Find where the given text appears and provide that cell's center as (X, Y) coordinate. 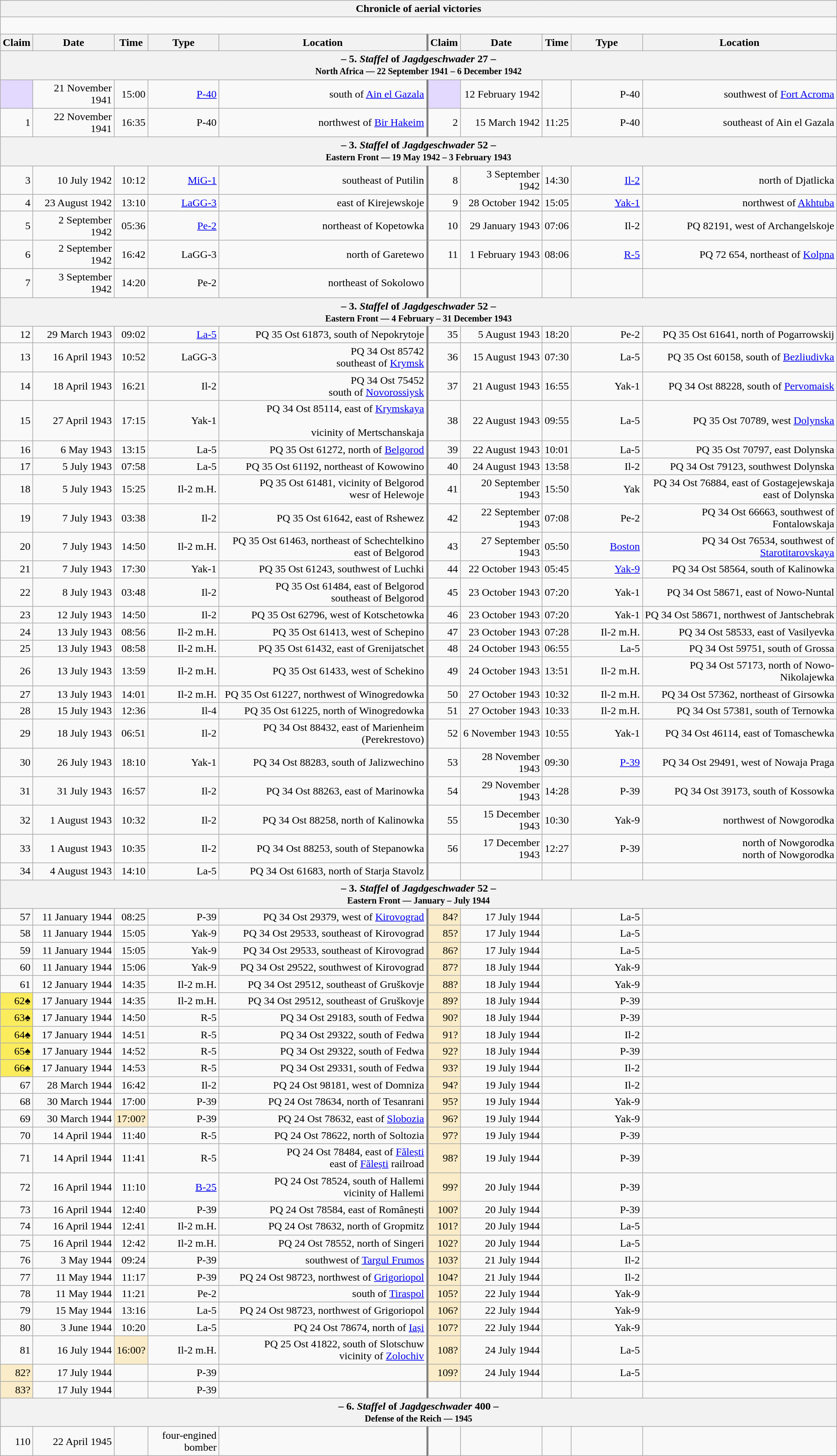
Chronicle of aerial victories (418, 9)
97? (444, 1135)
13:15 (131, 450)
14:20 (131, 283)
PQ 34 Ost 76884, east of Gostagejewskaja east of Dolynska (739, 489)
PQ 24 Ost 78634, north of Tesanrani (323, 1102)
19 (17, 518)
05:50 (557, 547)
24 (17, 632)
38 (444, 421)
PQ 34 Ost 57362, northeast of Girsowka (739, 694)
PQ 24 Ost 78674, north of Iași (323, 1327)
29 (17, 734)
PQ 35 Ost 61873, south of Nepokrytoje (323, 335)
12:42 (131, 1243)
12:36 (131, 711)
20 (17, 547)
15:50 (557, 489)
southwest of Fort Acroma (739, 94)
PQ 35 Ost 61225, north of Winogredowka (323, 711)
22 October 1943 (501, 569)
12 July 1943 (73, 615)
PQ 24 Ost 78552, north of Singeri (323, 1243)
16 April 1943 (73, 358)
16:21 (131, 386)
18 July 1943 (73, 734)
81 (17, 1350)
09:02 (131, 335)
93? (444, 1068)
73 (17, 1210)
40 (444, 466)
PQ 24 Ost 78632, north of Gropmitz (323, 1226)
09:55 (557, 421)
13:10 (131, 203)
63♠ (17, 1017)
14:28 (557, 791)
59 (17, 950)
17:00? (131, 1119)
PQ 34 Ost 59751, south of Grossa (739, 648)
3 (17, 180)
21 November 1941 (73, 94)
51 (444, 711)
17:15 (131, 421)
10:52 (131, 358)
PQ 34 Ost 29331, south of Fedwa (323, 1068)
105? (444, 1293)
100? (444, 1210)
10:12 (131, 180)
18:10 (131, 762)
southeast of Putilin (323, 180)
58 (17, 934)
PQ 34 Ost 88432, east of Marienheim (Perekrestovo) (323, 734)
17:30 (131, 569)
south of Tiraspol (323, 1293)
48 (444, 648)
21 August 1943 (501, 386)
PQ 34 Ost 88283, south of Jalizwechino (323, 762)
north of Nowgorodka north of Nowgorodka (739, 849)
7 (17, 283)
96? (444, 1119)
PQ 34 Ost 29522, southwest of Kirovograd (323, 967)
PQ 25 Ost 41822, south of Slotschuwvicinity of Zolochiv (323, 1350)
101? (444, 1226)
43 (444, 547)
14:52 (131, 1051)
6 May 1943 (73, 450)
62♠ (17, 1001)
PQ 35 Ost 61432, east of Grenijatschet (323, 648)
4 (17, 203)
11:21 (131, 1293)
– 3. Staffel of Jagdgeschwader 52 –Eastern Front — 4 February – 31 December 1943 (418, 312)
14:10 (131, 871)
10 July 1942 (73, 180)
12:27 (557, 849)
north of Djatlicka (739, 180)
45 (444, 592)
92? (444, 1051)
15:06 (131, 967)
PQ 34 Ost 66663, southwest of Fontalowskaja (739, 518)
16:55 (557, 386)
76 (17, 1260)
17 December 1943 (501, 849)
15 August 1943 (501, 358)
17 (17, 466)
PQ 34 Ost 88258, north of Kalinowka (323, 820)
PQ 34 Ost 79123, southwest Dolynska (739, 466)
22 (17, 592)
74 (17, 1226)
PQ 34 Ost 75452 south of Novorossiysk (323, 386)
22 September 1943 (501, 518)
08:25 (131, 917)
16:35 (131, 123)
PQ 72 654, northeast of Kolpna (739, 254)
PQ 35 Ost 61484, east of Belgorod southeast of Belgorod (323, 592)
PQ 34 Ost 57381, south of Ternowka (739, 711)
southwest of Targul Frumos (323, 1260)
13:16 (131, 1310)
23 (17, 615)
southeast of Ain el Gazala (739, 123)
PQ 35 Ost 61433, west of Schekino (323, 671)
07:08 (557, 518)
28 October 1942 (501, 203)
49 (444, 671)
8 July 1943 (73, 592)
12 February 1942 (501, 94)
15 July 1943 (73, 711)
107? (444, 1327)
22 April 1945 (73, 1441)
PQ 34 Ost 58671, northwest of Jantschebrak (739, 615)
Il-4 (184, 711)
27 (17, 694)
– 3. Staffel of Jagdgeschwader 52 –Eastern Front — 19 May 1942 – 3 February 1943 (418, 151)
24 August 1943 (501, 466)
88? (444, 984)
5 (17, 225)
PQ 35 Ost 61227, northwest of Winogredowka (323, 694)
12:40 (131, 1210)
PQ 34 Ost 46114, east of Tomaschewka (739, 734)
PQ 35 Ost 61243, southwest of Luchki (323, 569)
PQ 24 Ost 78484, east of Făleștieast of Fălești railroad (323, 1158)
80 (17, 1327)
10:55 (557, 734)
PQ 35 Ost 61641, north of Pogarrowskij (739, 335)
PQ 24 Ost 78622, north of Soltozia (323, 1135)
PQ 34 Ost 88228, south of Pervomaisk (739, 386)
15 March 1942 (501, 123)
55 (444, 820)
PQ 34 Ost 85114, east of Krymskaya vicinity of Mertschanskaja (323, 421)
PQ 82191, west of Archangelskoje (739, 225)
39 (444, 450)
104? (444, 1277)
PQ 24 Ost 78632, east of Slobozia (323, 1119)
east of Kirejewskoje (323, 203)
70 (17, 1135)
PQ 34 Ost 88253, south of Stepanowka (323, 849)
15 May 1944 (73, 1310)
14:01 (131, 694)
28 March 1944 (73, 1085)
07:30 (557, 358)
31 (17, 791)
PQ 34 Ost 88263, east of Marinowka (323, 791)
11 (444, 254)
PQ 34 Ost 85742southeast of Krymsk (323, 358)
PQ 35 Ost 61642, east of Rshewez (323, 518)
08:56 (131, 632)
108? (444, 1350)
15:25 (131, 489)
67 (17, 1085)
PQ 35 Ost 61272, north of Belgorod (323, 450)
56 (444, 849)
61 (17, 984)
26 July 1943 (73, 762)
northwest of Akhtuba (739, 203)
29 November 1943 (501, 791)
68 (17, 1102)
33 (17, 849)
– 5. Staffel of Jagdgeschwader 27 –North Africa — 22 September 1941 – 6 December 1942 (418, 65)
32 (17, 820)
PQ 24 Ost 78584, east of Românești (323, 1210)
PQ 35 Ost 70789, west Dolynska (739, 421)
22 November 1941 (73, 123)
11:41 (131, 1158)
06:51 (131, 734)
PQ 34 Ost 58671, east of Nowo-Nuntal (739, 592)
PQ 35 Ost 61413, west of Schepino (323, 632)
83? (17, 1390)
14 (17, 386)
15:00 (131, 94)
PQ 35 Ost 61481, vicinity of Belgorod wesr of Helewoje (323, 489)
16:00? (131, 1350)
8 (444, 180)
36 (444, 358)
4 August 1943 (73, 871)
13:58 (557, 466)
– 3. Staffel of Jagdgeschwader 52 –Eastern Front — January – July 1944 (418, 894)
54 (444, 791)
102? (444, 1243)
PQ 34 Ost 29379, west of Kirovograd (323, 917)
PQ 34 Ost 58564, south of Kalinowka (739, 569)
14:51 (131, 1035)
57 (17, 917)
PQ 34 Ost 29183, south of Fedwa (323, 1017)
86? (444, 950)
78 (17, 1293)
3 May 1944 (73, 1260)
03:48 (131, 592)
10:35 (131, 849)
PQ 34 Ost 61683, north of Starja Stavolz (323, 871)
47 (444, 632)
16 (17, 450)
41 (444, 489)
12:41 (131, 1226)
08:58 (131, 648)
10 (444, 225)
87? (444, 967)
18 April 1943 (73, 386)
13 (17, 358)
52 (444, 734)
9 (444, 203)
27 September 1943 (501, 547)
– 6. Staffel of Jagdgeschwader 400 –Defense of the Reich — 1945 (418, 1412)
6 November 1943 (501, 734)
72 (17, 1187)
18:20 (557, 335)
03:38 (131, 518)
14:30 (557, 180)
Yak (607, 489)
60 (17, 967)
89? (444, 1001)
PQ 35 Ost 61463, northeast of Schechtelkino east of Belgorod (323, 547)
B-25 (184, 1187)
13:51 (557, 671)
PQ 35 Ost 60158, south of Bezliudivka (739, 358)
31 July 1943 (73, 791)
16:57 (131, 791)
50 (444, 694)
south of Ain el Gazala (323, 94)
23 August 1942 (73, 203)
11:10 (131, 1187)
07:28 (557, 632)
85? (444, 934)
46 (444, 615)
25 (17, 648)
16 July 1944 (73, 1350)
64♠ (17, 1035)
79 (17, 1310)
08:06 (557, 254)
1 (17, 123)
northeast of Sokolowo (323, 283)
94? (444, 1085)
12 January 1944 (73, 984)
07:58 (131, 466)
1 February 1943 (501, 254)
71 (17, 1158)
3 June 1944 (73, 1327)
PQ 34 Ost 58533, east of Vasilyevka (739, 632)
PQ 34 Ost 39173, south of Kossowka (739, 791)
10:01 (557, 450)
PQ 34 Ost 57173, north of Nowo-Nikolajewka (739, 671)
10:30 (557, 820)
26 (17, 671)
91? (444, 1035)
95? (444, 1102)
northwest of Bir Hakeim (323, 123)
29 January 1943 (501, 225)
69 (17, 1119)
09:30 (557, 762)
11:17 (131, 1277)
103? (444, 1260)
05:36 (131, 225)
2 (444, 123)
15 (17, 421)
90? (444, 1017)
77 (17, 1277)
27 April 1943 (73, 421)
110 (17, 1441)
20 September 1943 (501, 489)
MiG-1 (184, 180)
northeast of Kopetowka (323, 225)
82? (17, 1373)
17:00 (131, 1102)
11:25 (557, 123)
98? (444, 1158)
13:59 (131, 671)
34 (17, 871)
65♠ (17, 1051)
84? (444, 917)
Boston (607, 547)
30 (17, 762)
28 November 1943 (501, 762)
09:24 (131, 1260)
four-engined bomber (184, 1441)
109? (444, 1373)
11:40 (131, 1135)
42 (444, 518)
06:55 (557, 648)
37 (444, 386)
PQ 34 Ost 29491, west of Nowaja Praga (739, 762)
53 (444, 762)
07:06 (557, 225)
10:20 (131, 1327)
05:45 (557, 569)
44 (444, 569)
99? (444, 1187)
PQ 34 Ost 76534, southwest of Starotitarovskaya (739, 547)
15 December 1943 (501, 820)
northwest of Nowgorodka (739, 820)
PQ 35 Ost 62796, west of Kotschetowka (323, 615)
PQ 35 Ost 70797, east Dolynska (739, 450)
12 (17, 335)
75 (17, 1243)
PQ 24 Ost 78524, south of Hallemivicinity of Hallemi (323, 1187)
5 August 1943 (501, 335)
10:33 (557, 711)
106? (444, 1310)
PQ 24 Ost 98181, west of Domniza (323, 1085)
18 (17, 489)
28 (17, 711)
29 March 1943 (73, 335)
35 (444, 335)
14:53 (131, 1068)
PQ 35 Ost 61192, northeast of Kowowino (323, 466)
21 (17, 569)
6 (17, 254)
66♠ (17, 1068)
north of Garetewo (323, 254)
